Detect which cell encompasses the target text, then output its [X, Y] center coordinate. 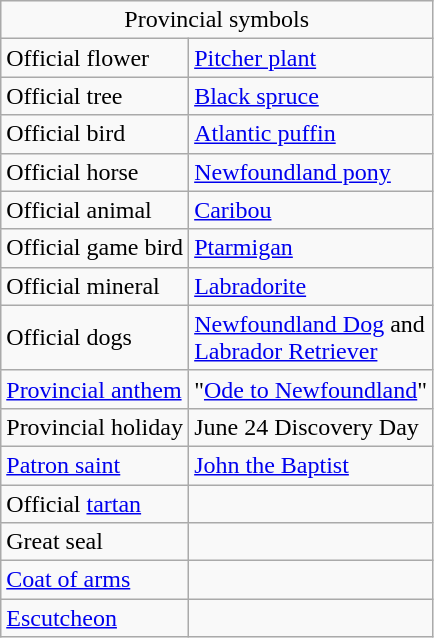
Newfoundland pony [311, 172]
Official mineral [95, 286]
Official dogs [95, 338]
"Ode to Newfoundland" [311, 389]
Official horse [95, 172]
Ptarmigan [311, 248]
Official tartan [95, 503]
Official tree [95, 96]
Escutcheon [95, 618]
Labradorite [311, 286]
Official animal [95, 210]
June 24 Discovery Day [311, 427]
Great seal [95, 542]
Provincial holiday [95, 427]
Provincial symbols [217, 20]
John the Baptist [311, 465]
Atlantic puffin [311, 134]
Official flower [95, 58]
Newfoundland Dog andLabrador Retriever [311, 338]
Pitcher plant [311, 58]
Provincial anthem [95, 389]
Black spruce [311, 96]
Caribou [311, 210]
Coat of arms [95, 580]
Patron saint [95, 465]
Official game bird [95, 248]
Official bird [95, 134]
